Search for the cell housing the specified text and yield its [X, Y] center coordinate. 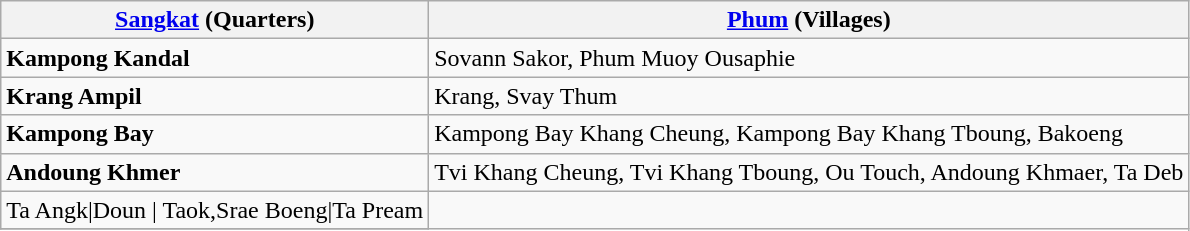
Kampong Bay [215, 134]
Phum (Villages) [809, 20]
Andoung Khmer [215, 172]
Kampong Bay Khang Cheung, Kampong Bay Khang Tboung, Bakoeng [809, 134]
Krang Ampil [215, 96]
Sangkat (Quarters) [215, 20]
Kampong Kandal [215, 58]
Sovann Sakor, Phum Muoy Ousaphie [809, 58]
Ta Angk|Doun | Taok,Srae Boeng|Ta Pream [215, 210]
Krang, Svay Thum [809, 96]
Tvi Khang Cheung, Tvi Khang Tboung, Ou Touch, Andoung Khmaer, Ta Deb [809, 172]
